Detect which cell encompasses the target text, then output its [X, Y] center coordinate. 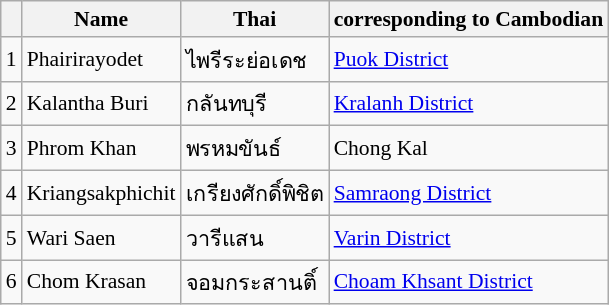
Wari Saen [102, 238]
Kriangsakphichit [102, 194]
จอมกระสานติ์ [254, 282]
กลันทบุรี [254, 104]
Samraong District [469, 194]
2 [12, 104]
Phrom Khan [102, 148]
พรหมขันธ์ [254, 148]
Puok District [469, 60]
1 [12, 60]
Choam Khsant District [469, 282]
Chom Krasan [102, 282]
Kalantha Buri [102, 104]
ไพรีระย่อเดช [254, 60]
3 [12, 148]
Kralanh District [469, 104]
Varin District [469, 238]
วารีแสน [254, 238]
Name [102, 19]
Chong Kal [469, 148]
เกรียงศักดิ์พิชิต [254, 194]
4 [12, 194]
Thai [254, 19]
5 [12, 238]
corresponding to Cambodian [469, 19]
Phairirayodet [102, 60]
6 [12, 282]
